Locate the cell with the specified text and output its (X, Y) center coordinate. 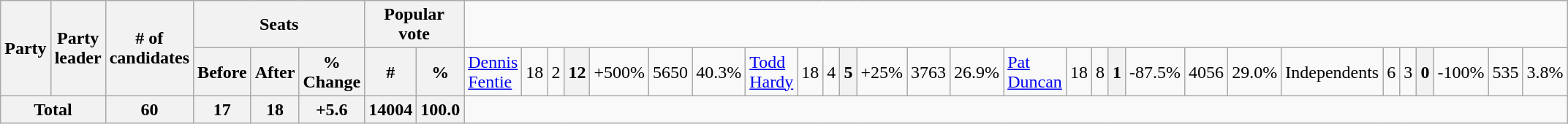
% Change (332, 71)
Independents (1332, 71)
+5.6 (332, 109)
12 (577, 71)
3 (1408, 71)
Party leader (77, 48)
14004 (390, 109)
100.0 (440, 109)
8 (1099, 71)
# ofcandidates (149, 48)
Before (222, 71)
60 (149, 109)
0 (1425, 71)
% (440, 71)
+25% (882, 71)
4 (832, 71)
-87.5% (1155, 71)
3763 (928, 71)
Seats (279, 25)
535 (1506, 71)
Popular vote (414, 25)
After (275, 71)
Pat Duncan (1035, 71)
29.0% (1254, 71)
40.3% (719, 71)
2 (556, 71)
4056 (1206, 71)
Dennis Fentie (493, 71)
Total (53, 109)
5650 (671, 71)
# (390, 71)
-100% (1461, 71)
5 (848, 71)
3.8% (1545, 71)
26.9% (977, 71)
+500% (620, 71)
17 (222, 109)
Party (26, 48)
1 (1117, 71)
6 (1392, 71)
Todd Hardy (772, 71)
